From the cell containing the given text, extract its center point as (X, Y) coordinate. 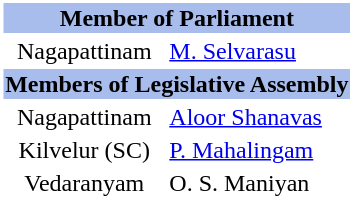
Kilvelur (SC) (84, 150)
Members of Legislative Assembly (177, 84)
M. Selvarasu (259, 51)
Vedaranyam (84, 183)
O. S. Maniyan (259, 183)
Member of Parliament (177, 18)
P. Mahalingam (259, 150)
Aloor Shanavas (259, 117)
